Find where the given text appears and provide that cell's center as (X, Y) coordinate. 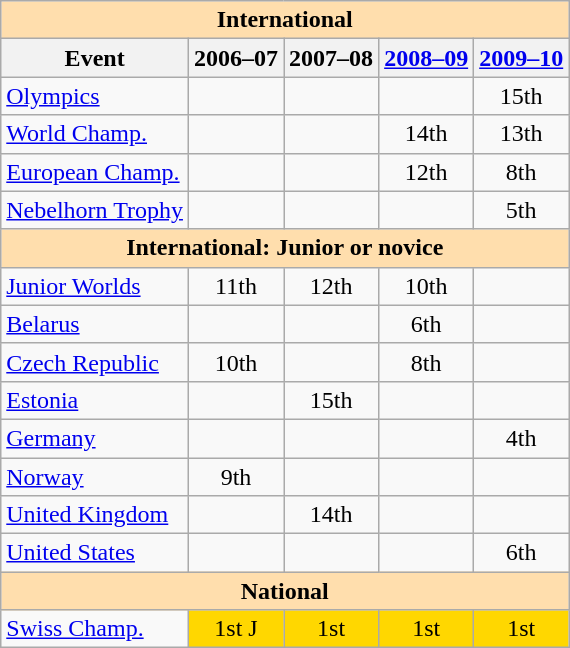
National (285, 591)
13th (522, 134)
United States (95, 553)
2009–10 (522, 58)
Event (95, 58)
Junior Worlds (95, 286)
United Kingdom (95, 515)
Estonia (95, 400)
International: Junior or novice (285, 248)
Norway (95, 477)
International (285, 20)
Czech Republic (95, 362)
Olympics (95, 96)
2006–07 (236, 58)
Germany (95, 438)
2008–09 (426, 58)
11th (236, 286)
Belarus (95, 324)
5th (522, 210)
Nebelhorn Trophy (95, 210)
Swiss Champ. (95, 629)
World Champ. (95, 134)
European Champ. (95, 172)
9th (236, 477)
1st J (236, 629)
4th (522, 438)
2007–08 (332, 58)
